Find where the given text appears and provide that cell's center as [x, y] coordinate. 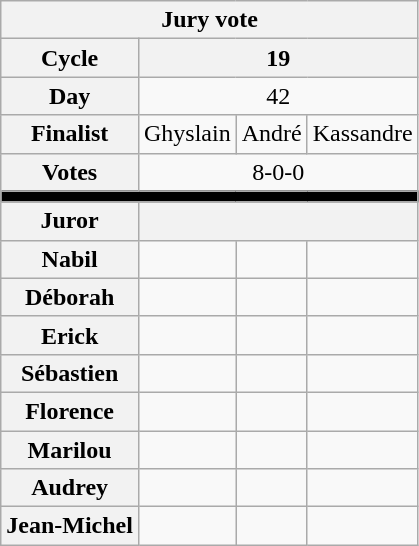
Votes [70, 172]
Jean-Michel [70, 526]
Juror [70, 221]
Nabil [70, 259]
Cycle [70, 58]
Florence [70, 411]
Kassandre [362, 134]
Déborah [70, 297]
Ghyslain [187, 134]
Marilou [70, 449]
Audrey [70, 488]
Sébastien [70, 373]
42 [278, 96]
8-0-0 [278, 172]
Finalist [70, 134]
André [272, 134]
Day [70, 96]
19 [278, 58]
Erick [70, 335]
Jury vote [210, 20]
